Detect which cell encompasses the target text, then output its [x, y] center coordinate. 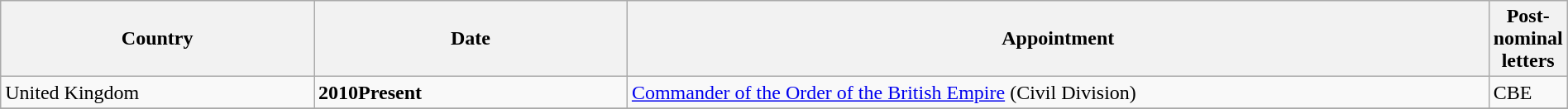
Appointment [1058, 39]
Country [157, 39]
United Kingdom [157, 92]
Date [471, 39]
2010Present [471, 92]
Commander of the Order of the British Empire (Civil Division) [1058, 92]
CBE [1528, 92]
Post-nominal letters [1528, 39]
